Pinpoint the cell where the given text exists, returning its [x, y] midpoint coordinate. 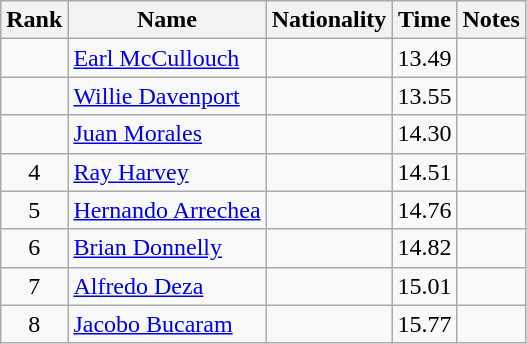
Time [424, 20]
15.77 [424, 324]
15.01 [424, 286]
4 [34, 172]
Juan Morales [167, 134]
14.30 [424, 134]
14.82 [424, 248]
6 [34, 248]
Nationality [329, 20]
Earl McCullouch [167, 58]
5 [34, 210]
Jacobo Bucaram [167, 324]
7 [34, 286]
Brian Donnelly [167, 248]
Notes [491, 20]
Alfredo Deza [167, 286]
Name [167, 20]
13.55 [424, 96]
Rank [34, 20]
14.76 [424, 210]
Hernando Arrechea [167, 210]
13.49 [424, 58]
8 [34, 324]
14.51 [424, 172]
Ray Harvey [167, 172]
Willie Davenport [167, 96]
